Pinpoint the cell where the given text exists, returning its [X, Y] midpoint coordinate. 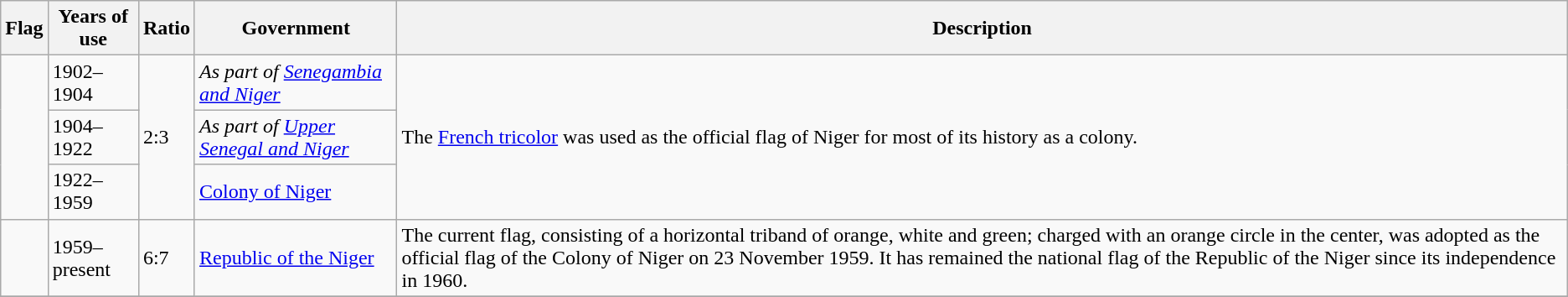
Ratio [166, 29]
6:7 [166, 258]
1904–1922 [93, 138]
The French tricolor was used as the official flag of Niger for most of its history as a colony. [982, 138]
Flag [24, 29]
Years of use [93, 29]
Government [296, 29]
2:3 [166, 138]
As part of Senegambia and Niger [296, 82]
Description [982, 29]
Colony of Niger [296, 191]
1902–1904 [93, 82]
1922–1959 [93, 191]
As part of Upper Senegal and Niger [296, 138]
1959–present [93, 258]
Republic of the Niger [296, 258]
